Identify which cell holds the provided text, then report its [x, y] central coordinate. 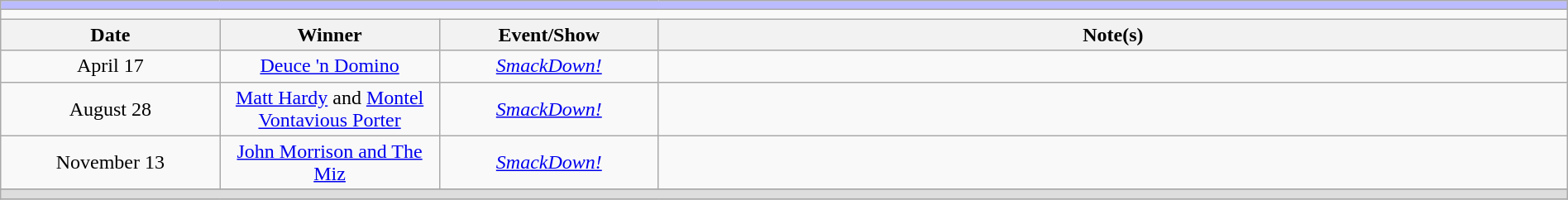
Note(s) [1113, 35]
Event/Show [549, 35]
August 28 [111, 109]
November 13 [111, 162]
April 17 [111, 66]
John Morrison and The Miz [329, 162]
Date [111, 35]
Matt Hardy and Montel Vontavious Porter [329, 109]
Deuce 'n Domino [329, 66]
Winner [329, 35]
